Locate the cell with the specified text and output its [X, Y] center coordinate. 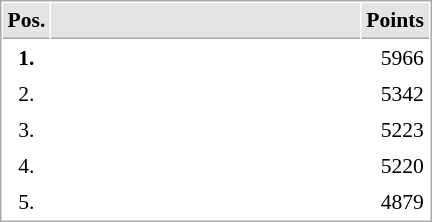
1. [26, 57]
5220 [396, 165]
5223 [396, 129]
2. [26, 93]
5342 [396, 93]
Points [396, 21]
Pos. [26, 21]
4. [26, 165]
5. [26, 201]
5966 [396, 57]
3. [26, 129]
4879 [396, 201]
